Return [x, y] of the center of cell containing provided text 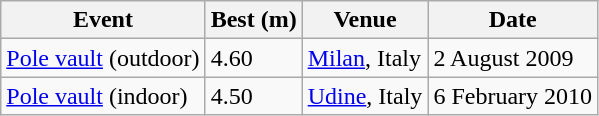
4.50 [254, 96]
6 February 2010 [513, 96]
Udine, Italy [365, 96]
Date [513, 20]
Milan, Italy [365, 58]
Best (m) [254, 20]
Event [103, 20]
Venue [365, 20]
4.60 [254, 58]
2 August 2009 [513, 58]
Pole vault (outdoor) [103, 58]
Pole vault (indoor) [103, 96]
